From the cell containing the given text, extract its center point as (X, Y) coordinate. 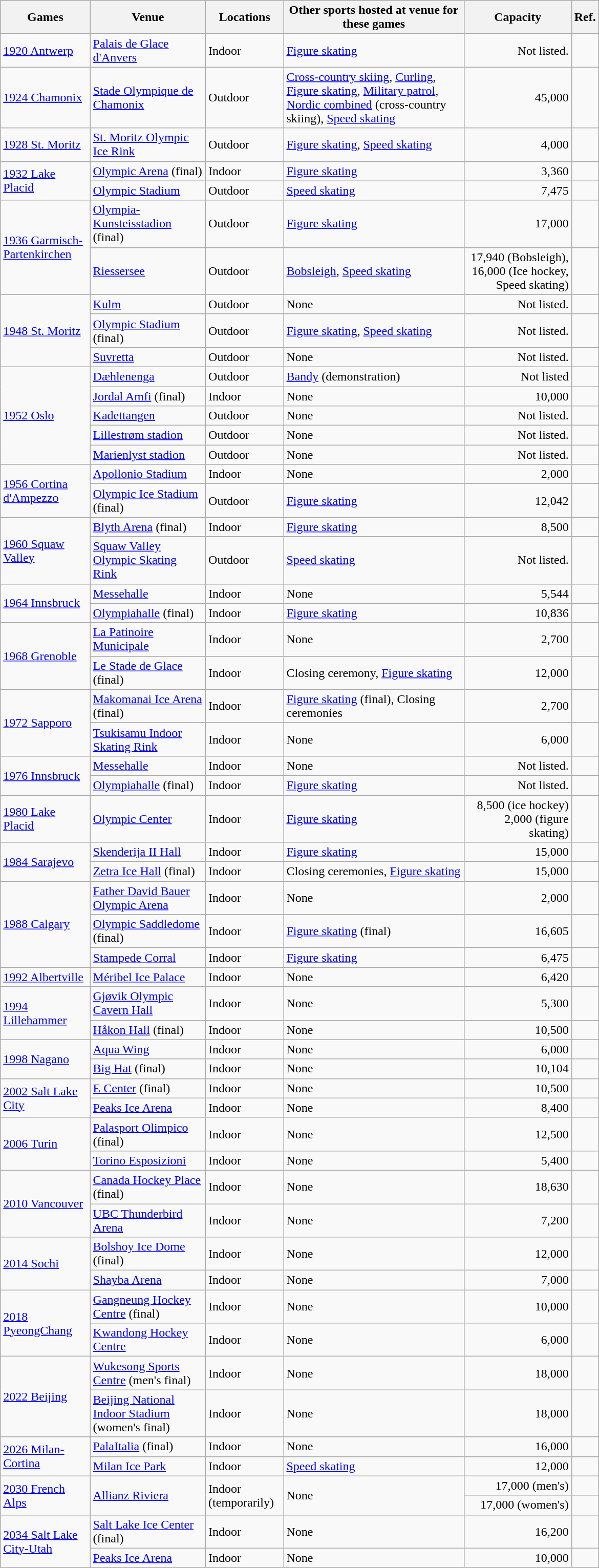
4,000 (518, 144)
Kwandong Hockey Centre (147, 1340)
Palasport Olimpico (final) (147, 1134)
3,360 (518, 171)
1960 Squaw Valley (45, 550)
Kadettangen (147, 416)
Canada Hockey Place (final) (147, 1187)
5,400 (518, 1160)
Olympic Center (147, 818)
1932 Lake Placid (45, 181)
Olympia-Kunsteisstadion (final) (147, 224)
1998 Nagano (45, 1059)
Indoor (temporarily) (245, 1495)
17,000 (518, 224)
17,000 (men's) (518, 1486)
Gangneung Hockey Centre (final) (147, 1307)
Ref. (585, 17)
Olympic Stadium (final) (147, 331)
16,200 (518, 1531)
6,420 (518, 977)
Bandy (demonstration) (374, 376)
St. Moritz Olympic Ice Rink (147, 144)
Squaw Valley Olympic Skating Rink (147, 560)
Gjøvik Olympic Cavern Hall (147, 1004)
Big Hat (final) (147, 1069)
17,940 (Bobsleigh), 16,000 (Ice hockey, Speed skating) (518, 271)
1964 Innsbruck (45, 603)
Méribel Ice Palace (147, 977)
Olympic Saddledome (final) (147, 931)
5,300 (518, 1004)
Dæhlenenga (147, 376)
Lillestrøm stadion (147, 435)
2030 French Alps (45, 1495)
1994 Lillehammer (45, 1013)
Riessersee (147, 271)
Stampede Corral (147, 958)
Olympic Stadium (147, 190)
Aqua Wing (147, 1049)
Le Stade de Glace (final) (147, 673)
Zetra Ice Hall (final) (147, 872)
Håkon Hall (final) (147, 1030)
Stade Olympique de Chamonix (147, 97)
Bolshoy Ice Dome (final) (147, 1254)
Olympic Ice Stadium (final) (147, 501)
5,544 (518, 594)
12,042 (518, 501)
1952 Oslo (45, 415)
1988 Calgary (45, 924)
Tsukisamu Indoor Skating Rink (147, 739)
1968 Grenoble (45, 656)
7,200 (518, 1220)
18,630 (518, 1187)
7,475 (518, 190)
Shayba Arena (147, 1280)
Skenderija II Hall (147, 852)
2014 Sochi (45, 1264)
La Patinoire Municipale (147, 639)
Father David Bauer Olympic Arena (147, 898)
2034 Salt Lake City-Utah (45, 1541)
PalaItalia (final) (147, 1447)
Other sports hosted at venue for these games (374, 17)
Closing ceremonies, Figure skating (374, 872)
Olympic Arena (final) (147, 171)
Cross-country skiing, Curling, Figure skating, Military patrol, Nordic combined (cross-country skiing), Speed skating (374, 97)
6,475 (518, 958)
Milan Ice Park (147, 1466)
12,500 (518, 1134)
10,836 (518, 613)
Venue (147, 17)
Closing ceremony, Figure skating (374, 673)
8,500 (518, 527)
1928 St. Moritz (45, 144)
UBC Thunderbird Arena (147, 1220)
Bobsleigh, Speed skating (374, 271)
Beijing National Indoor Stadium (women's final) (147, 1413)
17,000 (women's) (518, 1505)
Kulm (147, 304)
Not listed (518, 376)
2002 Salt Lake City (45, 1098)
Marienlyst stadion (147, 455)
1956 Cortina d'Ampezzo (45, 491)
2018 PyeongChang (45, 1323)
Figure skating (final), Closing ceremonies (374, 706)
10,104 (518, 1069)
Blyth Arena (final) (147, 527)
Figure skating (final) (374, 931)
1976 Innsbruck (45, 775)
Suvretta (147, 357)
1936 Garmisch-Partenkirchen (45, 247)
Wukesong Sports Centre (men's final) (147, 1373)
1972 Sapporo (45, 723)
2022 Beijing (45, 1397)
8,500 (ice hockey)2,000 (figure skating) (518, 818)
2026 Milan-Cortina (45, 1456)
1920 Antwerp (45, 50)
Apollonio Stadium (147, 474)
45,000 (518, 97)
2010 Vancouver (45, 1203)
1984 Sarajevo (45, 862)
1948 St. Moritz (45, 331)
16,605 (518, 931)
1924 Chamonix (45, 97)
Makomanai Ice Arena (final) (147, 706)
8,400 (518, 1108)
Palais de Glace d'Anvers (147, 50)
16,000 (518, 1447)
7,000 (518, 1280)
2006 Turin (45, 1144)
Salt Lake Ice Center (final) (147, 1531)
Games (45, 17)
Jordal Amfi (final) (147, 396)
Capacity (518, 17)
Locations (245, 17)
1992 Albertville (45, 977)
1980 Lake Placid (45, 818)
E Center (final) (147, 1088)
Allianz Riviera (147, 1495)
Torino Esposizioni (147, 1160)
